Scan for the cell matching the given text and deliver its (X, Y) coordinate at center. 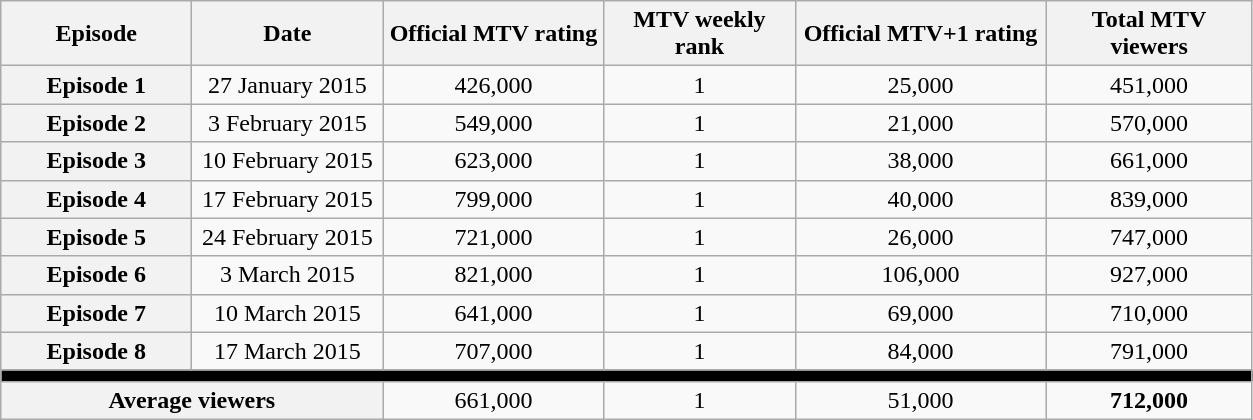
Episode (96, 34)
51,000 (920, 400)
799,000 (494, 199)
Total MTV viewers (1149, 34)
641,000 (494, 313)
MTV weekly rank (700, 34)
570,000 (1149, 123)
Episode 2 (96, 123)
3 February 2015 (288, 123)
747,000 (1149, 237)
710,000 (1149, 313)
Average viewers (192, 400)
839,000 (1149, 199)
707,000 (494, 351)
426,000 (494, 85)
Episode 5 (96, 237)
69,000 (920, 313)
Episode 4 (96, 199)
38,000 (920, 161)
24 February 2015 (288, 237)
21,000 (920, 123)
25,000 (920, 85)
106,000 (920, 275)
Episode 8 (96, 351)
451,000 (1149, 85)
Official MTV+1 rating (920, 34)
Official MTV rating (494, 34)
Date (288, 34)
821,000 (494, 275)
721,000 (494, 237)
17 March 2015 (288, 351)
10 March 2015 (288, 313)
17 February 2015 (288, 199)
10 February 2015 (288, 161)
549,000 (494, 123)
3 March 2015 (288, 275)
623,000 (494, 161)
26,000 (920, 237)
Episode 6 (96, 275)
712,000 (1149, 400)
791,000 (1149, 351)
Episode 3 (96, 161)
27 January 2015 (288, 85)
Episode 1 (96, 85)
927,000 (1149, 275)
40,000 (920, 199)
84,000 (920, 351)
Episode 7 (96, 313)
